Provide the [X, Y] coordinate of the cell's center where the given text is located.  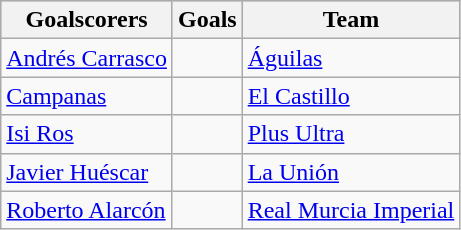
Isi Ros [87, 134]
Goalscorers [87, 20]
Roberto Alarcón [87, 210]
Team [351, 20]
La Unión [351, 172]
Andrés Carrasco [87, 58]
Campanas [87, 96]
El Castillo [351, 96]
Real Murcia Imperial [351, 210]
Plus Ultra [351, 134]
Javier Huéscar [87, 172]
Goals [207, 20]
Águilas [351, 58]
